Scan for the cell matching the given text and deliver its [X, Y] coordinate at center. 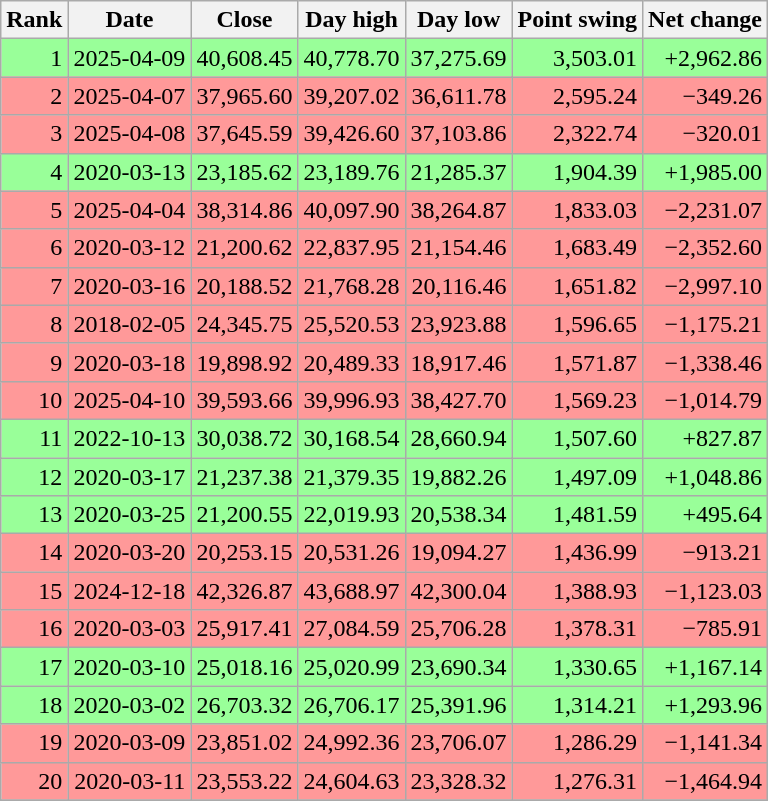
−2,352.60 [706, 248]
1,497.09 [577, 477]
25,020.99 [352, 667]
43,688.97 [352, 591]
2020-03-10 [130, 667]
+827.87 [706, 438]
2020-03-02 [130, 705]
−1,338.46 [706, 362]
1,904.39 [577, 172]
Day low [458, 20]
9 [34, 362]
26,706.17 [352, 705]
+1,048.86 [706, 477]
18 [34, 705]
3 [34, 134]
2025-04-08 [130, 134]
−1,014.79 [706, 400]
2022-10-13 [130, 438]
37,103.86 [458, 134]
2018-02-05 [130, 324]
Day high [352, 20]
20,188.52 [244, 286]
25,018.16 [244, 667]
1,388.93 [577, 591]
Net change [706, 20]
6 [34, 248]
2020-03-17 [130, 477]
21,200.55 [244, 515]
25,391.96 [458, 705]
21,768.28 [352, 286]
1,378.31 [577, 629]
16 [34, 629]
2025-04-09 [130, 58]
25,520.53 [352, 324]
42,326.87 [244, 591]
19,882.26 [458, 477]
+2,962.86 [706, 58]
−2,997.10 [706, 286]
2025-04-07 [130, 96]
−1,175.21 [706, 324]
1,276.31 [577, 781]
2020-03-20 [130, 553]
42,300.04 [458, 591]
1,286.29 [577, 743]
21,237.38 [244, 477]
2020-03-12 [130, 248]
Date [130, 20]
21,200.62 [244, 248]
2024-12-18 [130, 591]
2020-03-16 [130, 286]
+1,985.00 [706, 172]
25,917.41 [244, 629]
20 [34, 781]
−2,231.07 [706, 210]
1,330.65 [577, 667]
39,996.93 [352, 400]
36,611.78 [458, 96]
18,917.46 [458, 362]
Close [244, 20]
13 [34, 515]
11 [34, 438]
39,426.60 [352, 134]
+1,293.96 [706, 705]
39,593.66 [244, 400]
12 [34, 477]
37,275.69 [458, 58]
1,314.21 [577, 705]
20,253.15 [244, 553]
2020-03-09 [130, 743]
2,322.74 [577, 134]
21,154.46 [458, 248]
1,481.59 [577, 515]
40,608.45 [244, 58]
+1,167.14 [706, 667]
15 [34, 591]
19 [34, 743]
2020-03-03 [130, 629]
7 [34, 286]
37,645.59 [244, 134]
40,097.90 [352, 210]
40,778.70 [352, 58]
10 [34, 400]
17 [34, 667]
24,345.75 [244, 324]
2,595.24 [577, 96]
23,328.32 [458, 781]
−1,123.03 [706, 591]
19,094.27 [458, 553]
−1,141.34 [706, 743]
4 [34, 172]
30,168.54 [352, 438]
20,538.34 [458, 515]
−349.26 [706, 96]
1,507.60 [577, 438]
2020-03-13 [130, 172]
22,837.95 [352, 248]
20,531.26 [352, 553]
23,189.76 [352, 172]
+495.64 [706, 515]
20,489.33 [352, 362]
Point swing [577, 20]
21,285.37 [458, 172]
1,596.65 [577, 324]
2 [34, 96]
37,965.60 [244, 96]
−785.91 [706, 629]
38,314.86 [244, 210]
−913.21 [706, 553]
1,569.23 [577, 400]
23,690.34 [458, 667]
5 [34, 210]
2025-04-04 [130, 210]
20,116.46 [458, 286]
25,706.28 [458, 629]
19,898.92 [244, 362]
38,427.70 [458, 400]
8 [34, 324]
2020-03-11 [130, 781]
1,651.82 [577, 286]
38,264.87 [458, 210]
1,833.03 [577, 210]
14 [34, 553]
22,019.93 [352, 515]
23,851.02 [244, 743]
Rank [34, 20]
21,379.35 [352, 477]
2020-03-18 [130, 362]
2025-04-10 [130, 400]
23,553.22 [244, 781]
23,923.88 [458, 324]
24,604.63 [352, 781]
−320.01 [706, 134]
1,571.87 [577, 362]
3,503.01 [577, 58]
24,992.36 [352, 743]
23,185.62 [244, 172]
−1,464.94 [706, 781]
1 [34, 58]
27,084.59 [352, 629]
26,703.32 [244, 705]
1,683.49 [577, 248]
23,706.07 [458, 743]
30,038.72 [244, 438]
28,660.94 [458, 438]
39,207.02 [352, 96]
2020-03-25 [130, 515]
1,436.99 [577, 553]
